Provide the (X, Y) coordinate of the cell's center where the given text is located.  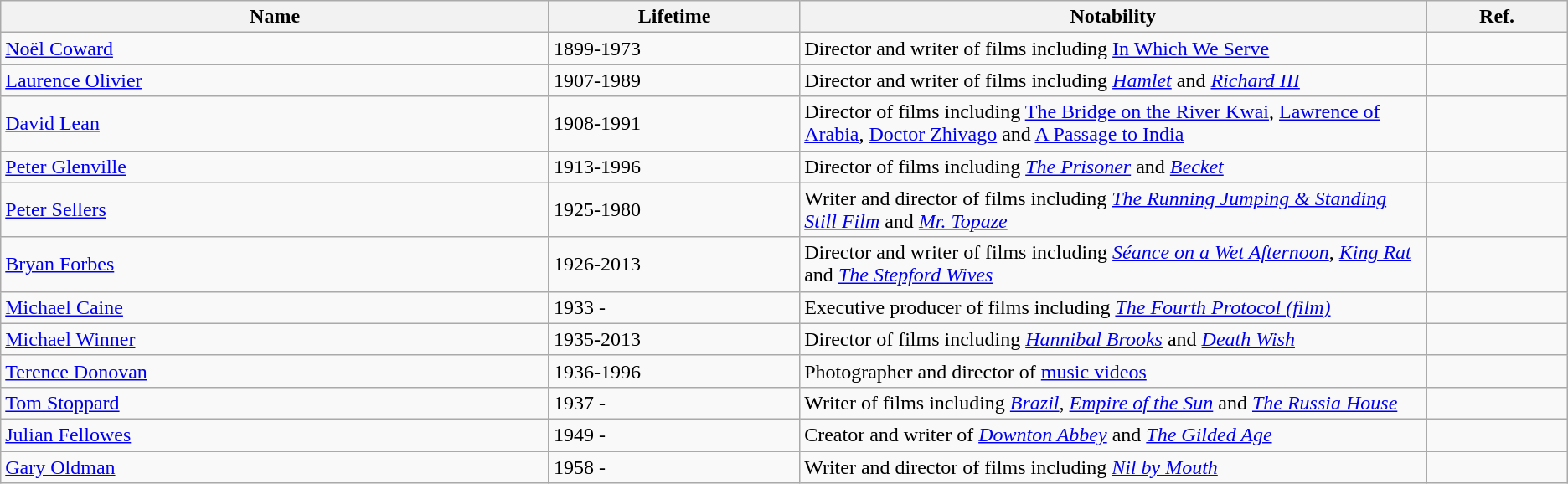
1926-2013 (673, 265)
Bryan Forbes (275, 265)
Director of films including The Bridge on the River Kwai, Lawrence of Arabia, Doctor Zhivago and A Passage to India (1113, 124)
Name (275, 17)
Writer and director of films including Nil by Mouth (1113, 466)
1908-1991 (673, 124)
Photographer and director of music videos (1113, 371)
Ref. (1497, 17)
Director and writer of films including Séance on a Wet Afternoon, King Rat and The Stepford Wives (1113, 265)
Director of films including The Prisoner and Becket (1113, 167)
Peter Glenville (275, 167)
Executive producer of films including The Fourth Protocol (film) (1113, 307)
Writer of films including Brazil, Empire of the Sun and The Russia House (1113, 403)
1907-1989 (673, 80)
Tom Stoppard (275, 403)
1933 - (673, 307)
Peter Sellers (275, 209)
Michael Winner (275, 339)
Michael Caine (275, 307)
1937 - (673, 403)
1935-2013 (673, 339)
Laurence Olivier (275, 80)
1899-1973 (673, 49)
Director and writer of films including In Which We Serve (1113, 49)
Director and writer of films including Hamlet and Richard III (1113, 80)
Julian Fellowes (275, 435)
1913-1996 (673, 167)
Director of films including Hannibal Brooks and Death Wish (1113, 339)
Noël Coward (275, 49)
Lifetime (673, 17)
Writer and director of films including The Running Jumping & Standing Still Film and Mr. Topaze (1113, 209)
1936-1996 (673, 371)
1949 - (673, 435)
Creator and writer of Downton Abbey and The Gilded Age (1113, 435)
Gary Oldman (275, 466)
Terence Donovan (275, 371)
1958 - (673, 466)
Notability (1113, 17)
David Lean (275, 124)
1925-1980 (673, 209)
